Extract the (x, y) coordinate from the center of the cell holding the provided text.  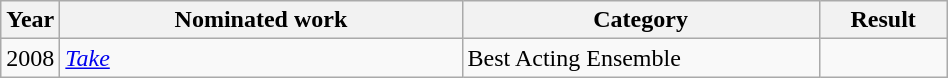
Result (883, 20)
2008 (30, 58)
Take (261, 58)
Category (640, 20)
Nominated work (261, 20)
Year (30, 20)
Best Acting Ensemble (640, 58)
